From the cell containing the given text, extract its center point as [x, y] coordinate. 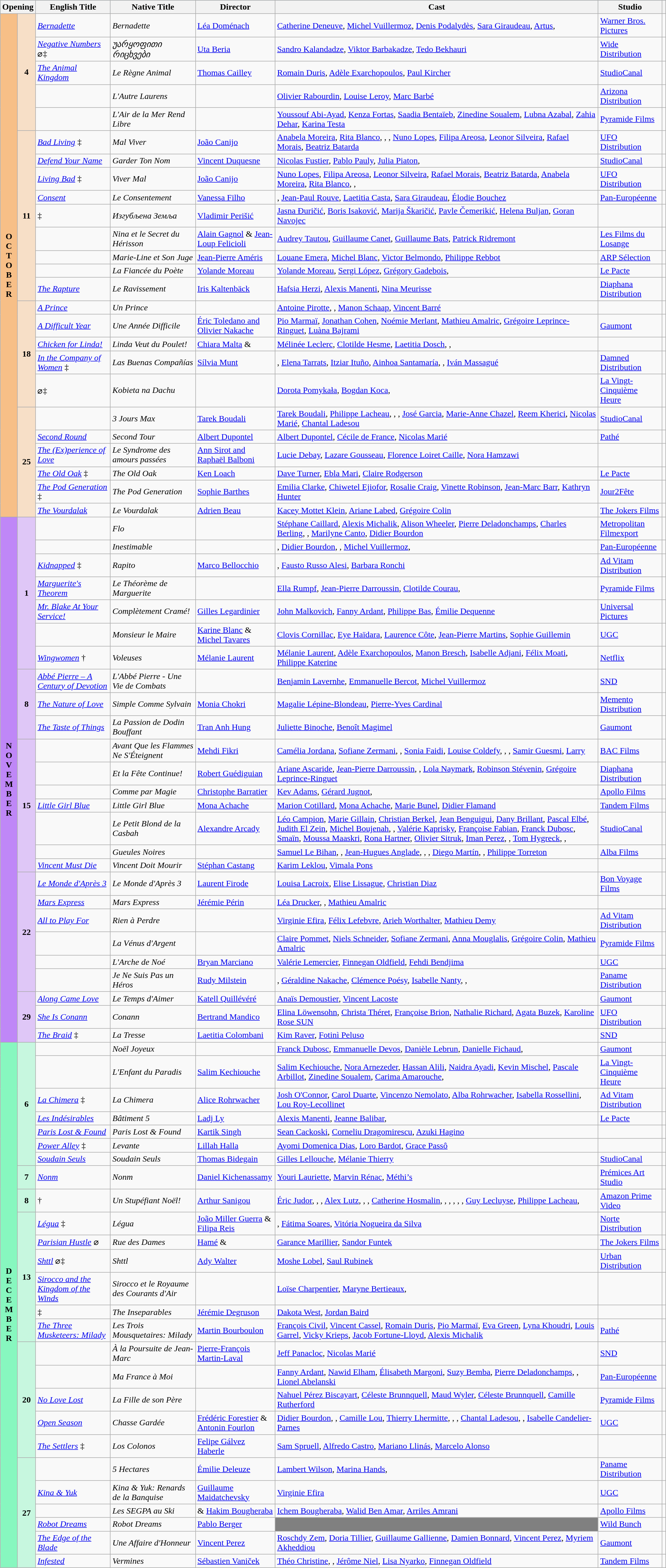
La Tresse [153, 1035]
Director [235, 7]
Samuel Le Bihan, , Jean-Hugues Anglade, , , Diego Martín, , Philippe Torreton [437, 852]
Les Trois Mousquetaires: Milady [153, 1330]
Sean Cackoski, Corneliu Dragomirescu, Azuki Hagino [437, 1132]
Adrien Beau [235, 510]
Virginie Efira [437, 1493]
Robert Guédiguian [235, 774]
Iris Kaltenbäck [235, 289]
Elina Löwensohn, Christa Théret, Françoise Brion, Nathalie Richard, Agata Buzek, Karoline Rose SUN [437, 1017]
Mélanie Laurent, Adèle Exarchopoulos, Manon Bresch, Isabelle Adjani, Félix Moati, Philippe Katerine [437, 658]
, Fátima Soares, Vitória Nogueira da Silva [437, 1224]
English Title [73, 7]
À la Poursuite de Jean-Marc [153, 1353]
Nicolas Fustier, Pablo Pauly, Julia Piaton, [437, 161]
Complètement Cramé! [153, 611]
3 Jours Max [153, 419]
Les SEGPA au Ski [153, 1511]
Sophie Barthes [235, 492]
Marion Cotillard, Mona Achache, Marie Bunel, Didier Flamand [437, 805]
Ady Walter [235, 1261]
Jeff Panacloc, Nicolas Marié [437, 1353]
Loïse Charpentier, Maryne Bertieaux, [437, 1289]
Wide Distribution [630, 49]
Ken Loach [235, 473]
Netflix [630, 658]
Monia Chokri [235, 704]
Sirocco and the Kingdom of the Winds [73, 1289]
6 [26, 1104]
Levante [153, 1145]
13 [26, 1277]
Vanessa Filho [235, 197]
Sirocco et le Royaume des Courants d'Air [153, 1289]
She Is Conann [73, 1017]
Mona Achache [235, 805]
The Three Musketeers: Milady [73, 1330]
Karim Leklou, Vimala Pons [437, 865]
Sandro Kalandadze, Viktor Barbakadze, Tedo Bekhauri [437, 49]
Simple Comme Sylvain [153, 704]
Noël Joyeux [153, 1049]
Hamé & [235, 1242]
Chasse Gardée [153, 1423]
Nahuel Pérez Biscayart, Céleste Brunnquell, Maud Wyler, Céleste Brunnquell, Camille Rutherford [437, 1400]
La Fiancée du Poète [153, 271]
Kartik Singh [235, 1132]
The Settlers ‡ [73, 1446]
Albert Dupontel, Cécile de France, Nicolas Marié [437, 437]
Marie-Line et Son Juge [153, 257]
Pablo Berger [235, 1524]
Monsieur le Maire [153, 635]
Éric Toledano and Olivier Nakache [235, 326]
Virginie Efira, Félix Lefebvre, Arieh Worthalter, Mathieu Demy [437, 920]
Rue des Dames [153, 1242]
Second Tour [153, 437]
Frédéric Forestier & Antonin Fourlon [235, 1423]
Chiara Malta & [235, 344]
Fanny Ardant, Nawid Elham, Élisabeth Margoni, Suzy Bemba, Pierre Deladonchamps, , Lionel Abelanski [437, 1377]
Un Prince [153, 307]
L'Enfant du Paradis [153, 1072]
Vincent Perez [235, 1542]
Catherine Deneuve, Michel Vuillermoz, Denis Podalydès, Sara Giraudeau, Artus, [437, 26]
Jean-Pierre Améris [235, 257]
Sílvia Munt [235, 362]
Jérémie Degruson [235, 1312]
Marguerite's Theorem [73, 589]
Gilles Legardinier [235, 611]
Infested [73, 1561]
Anaïs Demoustier, Vincent Lacoste [437, 999]
Claire Pommet, Niels Schneider, Sofiane Zermani, Anna Mouglalis, Grégoire Colin, Mathieu Amalric [437, 944]
Hafsia Herzi, Alexis Manenti, Nina Meurisse [437, 289]
Defend Your Name [73, 161]
Viver Mal [153, 179]
Lillah Halla [235, 1145]
Vincent Duquesne [235, 161]
Katell Quillévéré [235, 999]
Thomas Bidegain [235, 1159]
Thomas Cailley [235, 73]
Gueules Noires [153, 852]
Laetitia Colombani [235, 1035]
Un Stupéfiant Noël! [153, 1200]
Le Syndrome des amours passées [153, 455]
Nina et le Secret du Hérisson [153, 238]
⌀‡ [73, 390]
Tarek Boudali [235, 419]
L'Autre Laurens [153, 96]
La Chimera [153, 1100]
11 [26, 216]
In the Company of Women ‡ [73, 362]
Une Affaire d'Honneur [153, 1542]
Valérie Lemercier, Finnegan Oldfield, Fehdi Bendjima [437, 962]
Magalie Lépine-Blondeau, Pierre-Yves Cardinal [437, 704]
The Braid ‡ [73, 1035]
Kina & Yuk: Renards de la Banquise [153, 1493]
Damned Distribution [630, 362]
Ichem Bougheraba, Walid Ben Amar, Arriles Amrani [437, 1511]
7 [26, 1177]
Open Season [73, 1423]
Mélinée Leclerc, Clotilde Hesme, Laetitia Dosch, , [437, 344]
Cast [437, 7]
4 [26, 72]
Stéphane Caillard, Alexis Michalik, Alison Wheeler, Pierre Deladonchamps, Charles Berling, , Marilyne Canto, Didier Bourdon [437, 528]
Vincent Must Die [73, 865]
Guillaume Maidatchevsky [235, 1493]
Ma France à Moi [153, 1377]
Youssouf Abi-Ayad, Kenza Fortas, Saadia Bentaïeb, Zinedine Soualem, Lubna Azabal, Zahia Dehar, Karina Testa [437, 119]
Ladj Ly [235, 1118]
Sébastien Vaniček [235, 1561]
Kev Adams, Gérard Jugnot, [437, 792]
Rudy Milstein [235, 980]
A Difficult Year [73, 326]
Alexandre Arcady [235, 828]
Christophe Barratier [235, 792]
The Pod Generation [153, 492]
Alexis Manenti, Jeanne Balibar, [437, 1118]
Urban Distribution [630, 1261]
Avant Que les Flammes Ne S'Éteignent [153, 750]
Abbé Pierre – A Century of Devotion [73, 681]
The Rapture [73, 289]
Olivier Rabourdin, Louise Leroy, Marc Barbé [437, 96]
The Taste of Things [73, 727]
Bryan Marciano [235, 962]
Along Came Love [73, 999]
Bon Voyage Films [630, 883]
, Fausto Russo Alesi, Barbara Ronchi [437, 565]
Léa Doménach [235, 26]
Les Films du Losange [630, 238]
1 [26, 593]
† [73, 1200]
Flo [153, 528]
Alain Gagnol & Jean-Loup Felicioli [235, 238]
La Fille de son Père [153, 1400]
Metropolitan Filmexport [630, 528]
Uta Beria [235, 49]
Gilles Lellouche, Mélanie Thierry [437, 1159]
Moshe Lobel, Saul Rubinek [437, 1261]
Rien à Perdre [153, 920]
Franck Dubosc, Emmanuelle Devos, Danièle Lebrun, Danielle Fichaud, [437, 1049]
Lambert Wilson, Marina Hands, [437, 1469]
Le Consentement [153, 197]
Laurent Firode [235, 883]
20 [26, 1399]
Ann Sirot and Raphaël Balboni [235, 455]
Louisa Lacroix, Elise Lissague, Christian Diaz [437, 883]
Le Ravissement [153, 289]
Le Théorème de Marguerite [153, 589]
Je Ne Suis Pas un Héros [153, 980]
Linda Veut du Poulet! [153, 344]
Jour2Fête [630, 492]
Youri Lauriette, Marvin Rénac, Méthi’s [437, 1177]
Anabela Moreira, Rita Blanco, , , Nuno Lopes, Filipa Areosa, Leonor Silveira, Rafael Morais, Beatriz Batarda [437, 142]
The Pod Generation ‡ [73, 492]
29 [26, 1017]
Et la Fête Continue! [153, 774]
Voleuses [153, 658]
Mal Viver [153, 142]
Arizona Distribution [630, 96]
Jasna Đuričić, Boris Isaković, Marija Škaričić, Pavle Čemerikić, Helena Buljan, Goran Navojec [437, 216]
Albert Dupontel [235, 437]
Tarek Boudali, Philippe Lacheau, , , José Garcia, Marie-Anne Chazel, Reem Kherici, Nicolas Marié, Chantal Ladesou [437, 419]
Daniel Kichenassamy [235, 1177]
Consent [73, 197]
OCTOBER [9, 265]
Yolande Moreau, Sergi López, Grégory Gadebois, [437, 271]
Ayomi Domenica Dias, Loro Bardot, Grace Passô [437, 1145]
Los Colonos [153, 1446]
Alice Rohrwacher [235, 1100]
Negative Numbers ⌀‡ [73, 49]
The Old Oak [153, 473]
Vincent Doit Mourir [153, 865]
18 [26, 354]
Benjamin Lavernhe, Emmanuelle Bercot, Michel Vuillermoz [437, 681]
Josh O'Connor, Carol Duarte, Vincenzo Nemolato, Alba Rohrwacher, Isabella Rossellini, Lou Roy-Lecollinet [437, 1100]
All to Play For [73, 920]
Kacey Mottet Klein, Ariane Labed, Grégoire Colin [437, 510]
Kim Raver, Fotinì Peluso [437, 1035]
L'Air de la Mer Rend Libre [153, 119]
The (Ex)perience of Love [73, 455]
Inestimable [153, 547]
João Miller Guerra & Filipa Reis [235, 1224]
The Nature of Love [73, 704]
Dakota West, Jordan Baird [437, 1312]
Ella Rumpf, Jean-Pierre Darroussin, Clotilde Courau, [437, 589]
Warner Bros. Pictures [630, 26]
Wingwomen † [73, 658]
A Prince [73, 307]
Légua [153, 1224]
25 [26, 462]
Nuno Lopes, Filipa Areosa, Leonor Silveira, Rafael Morais, Beatriz Batarda, Anabela Moreira, Rita Blanco, , [437, 179]
Sam Spruell, Alfredo Castro, Mariano Llinás, Marcelo Alonso [437, 1446]
Amazon Prime Video [630, 1200]
Éric Judor, , , Alex Lutz, , , Catherine Hosmalin, , , , , , Guy Lecluyse, Philippe Lacheau, [437, 1200]
Vermines [153, 1561]
Power Alley ‡ [73, 1145]
The Old Oak ‡ [73, 473]
Les Indésirables [73, 1118]
Bertrand Mandico [235, 1017]
John Malkovich, Fanny Ardant, Philippe Bas, Émilie Dequenne [437, 611]
Arthur Sanigou [235, 1200]
, Géraldine Nakache, Clémence Poésy, Isabelle Nanty, , [437, 980]
The Inseparables [153, 1312]
Clovis Cornillac, Eye Haïdara, Laurence Côte, Jean-Pierre Martins, Sophie Guillemin [437, 635]
Studio [630, 7]
No Love Lost [73, 1400]
Roschdy Zem, Doria Tillier, Guillaume Gallienne, Damien Bonnard, Vincent Perez, Myriem Akheddiou [437, 1542]
Yolande Moreau [235, 271]
The Edge of the Blade [73, 1542]
Jérémie Périn [235, 902]
Kobieta na Dachu [153, 390]
Dorota Pomykała, Bogdan Koca, [437, 390]
Audrey Tautou, Guillaume Canet, Guillaume Bats, Patrick Ridremont [437, 238]
Légua ‡ [73, 1224]
Le Petit Blond de la Casbah [153, 828]
Universal Pictures [630, 611]
Pierre-François Martin-Laval [235, 1353]
Wild Bunch [630, 1524]
Изгубљена Земља [153, 216]
La Chimera ‡ [73, 1100]
NOVEMBER [9, 779]
Vladimir Perišić [235, 216]
Pio Marmaï, Jonathan Cohen, Noémie Merlant, Mathieu Amalric, Grégoire Leprince-Ringuet, Luàna Bajrami [437, 326]
Léa Drucker, , Mathieu Amalric [437, 902]
L'Arche de Noé [153, 962]
Lucie Debay, Lazare Gousseau, Florence Loiret Caille, Nora Hamzawi [437, 455]
Second Round [73, 437]
The Vourdalak [73, 510]
Théo Christine, , Jérôme Niel, Lisa Nyarko, Finnegan Oldfield [437, 1561]
Opening [18, 7]
Mélanie Laurent [235, 658]
Chicken for Linda! [73, 344]
Romain Duris, Adèle Exarchopoulos, Paul Kircher [437, 73]
5 Hectares [153, 1469]
, Elena Tarrats, Itziar Ituño, Ainhoa Santamaría, , Iván Massagué [437, 362]
Martin Bourboulon [235, 1330]
Bâtiment 5 [153, 1118]
Norte Distribution [630, 1224]
Conann [153, 1017]
Parisian Hustle ⌀ [73, 1242]
La Passion de Dodin Bouffant [153, 727]
Le Temps d'Aimer [153, 999]
Le Règne Animal [153, 73]
Salim Kechiouche [235, 1072]
Shttl ⌀‡ [73, 1261]
Dave Turner, Ebla Mari, Claire Rodgerson [437, 473]
უარყოფითი რიცხვები [153, 49]
DECEMBER [9, 1305]
, Didier Bourdon, , Michel Vuillermoz, [437, 547]
Camélia Jordana, Sofiane Zermani, , Sonia Faidi, Louise Coldefy, , , Samir Guesmi, Larry [437, 750]
Rapito [153, 565]
Living Bad ‡ [73, 179]
Kina & Yuk [73, 1493]
15 [26, 805]
Felipe Gálvez Haberle [235, 1446]
Le Vourdalak [153, 510]
Stéphan Castang [235, 865]
& Hakim Bougheraba [235, 1511]
François Civil, Vincent Cassel, Romain Duris, Pio Marmaï, Eva Green, Lyna Khoudri, Louis Garrel, Vicky Krieps, Jacob Fortune-Lloyd, Alexis Michalik [437, 1330]
Bad Living ‡ [73, 142]
Garance Marillier, Sandor Funtek [437, 1242]
Marco Bellocchio [235, 565]
Mehdi Fikri [235, 750]
Didier Bourdon, , Camille Lou, Thierry Lhermitte, , , Chantal Ladesou, , Isabelle Candelier-Parnes [437, 1423]
, Jean-Paul Rouve, Laetitia Casta, Sara Giraudeau, Élodie Bouchez [437, 197]
Emilia Clarke, Chiwetel Ejiofor, Rosalie Craig, Vinette Robinson, Jean-Marc Barr, Kathryn Hunter [437, 492]
Shttl [153, 1261]
Louane Emera, Michel Blanc, Victor Belmondo, Philippe Rebbot [437, 257]
Émilie Deleuze [235, 1469]
ARP Sélection [630, 257]
Une Année Difficile [153, 326]
Ariane Ascaride, Jean-Pierre Darroussin, , Lola Naymark, Robinson Stévenin, Grégoire Leprince-Ringuet [437, 774]
27 [26, 1512]
The Animal Kingdom [73, 73]
Juliette Binoche, Benoît Magimel [437, 727]
Mr. Blake At Your Service! [73, 611]
Prémices Art Studio [630, 1177]
Kidnapped ‡ [73, 565]
Garder Ton Nom [153, 161]
BAC Films [630, 750]
Las Buenas Compañías [153, 362]
Memento Distribution [630, 704]
Comme par Magie [153, 792]
Salim Kechiouche, Nora Arnezeder, Hassan Alili, Naidra Ayadi, Kevin Mischel, Pascale Arbillot, Zinedine Soualem, Carima Amarouche, [437, 1072]
Antoine Pirotte, , Manon Schaap, Vincent Barré [437, 307]
Native Title [153, 7]
22 [26, 932]
Tran Anh Hung [235, 727]
La Vénus d'Argent [153, 944]
L'Abbé Pierre - Une Vie de Combats [153, 681]
Alba Films [630, 852]
Karine Blanc & Michel Tavares [235, 635]
